Determine the [X, Y] coordinate at the center of the cell enclosing the given text.  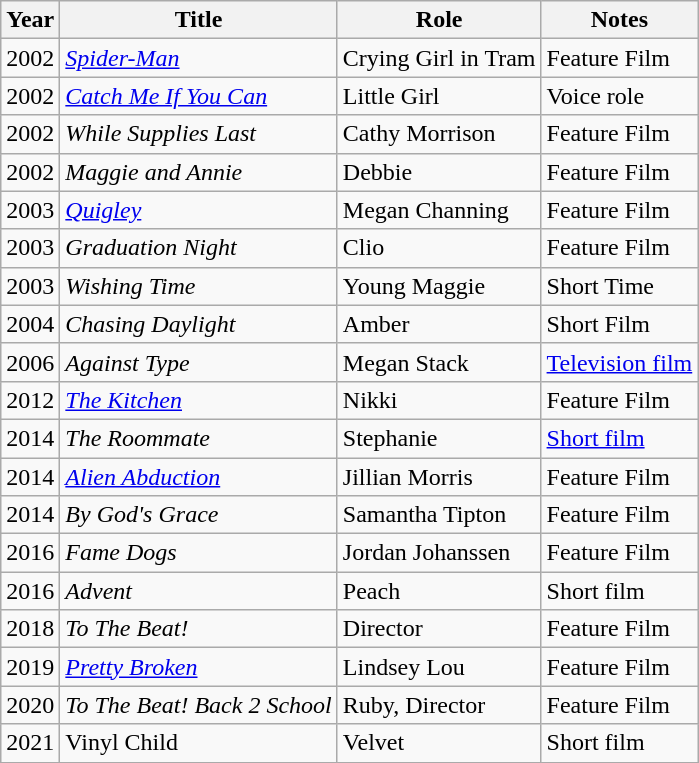
Spider-Man [198, 58]
Alien Abduction [198, 477]
Stephanie [439, 438]
Fame Dogs [198, 553]
2020 [30, 705]
Notes [620, 20]
Chasing Daylight [198, 324]
2012 [30, 400]
Quigley [198, 210]
Cathy Morrison [439, 134]
Nikki [439, 400]
Against Type [198, 362]
2021 [30, 743]
Maggie and Annie [198, 172]
2019 [30, 667]
Crying Girl in Tram [439, 58]
2004 [30, 324]
Young Maggie [439, 286]
Pretty Broken [198, 667]
Role [439, 20]
Lindsey Lou [439, 667]
Director [439, 629]
Clio [439, 248]
To The Beat! [198, 629]
Advent [198, 591]
Wishing Time [198, 286]
The Roommate [198, 438]
Title [198, 20]
Debbie [439, 172]
Velvet [439, 743]
Samantha Tipton [439, 515]
Ruby, Director [439, 705]
While Supplies Last [198, 134]
Television film [620, 362]
The Kitchen [198, 400]
To The Beat! Back 2 School [198, 705]
Amber [439, 324]
By God's Grace [198, 515]
2006 [30, 362]
Short Film [620, 324]
Jordan Johanssen [439, 553]
2018 [30, 629]
Peach [439, 591]
Megan Channing [439, 210]
Megan Stack [439, 362]
Little Girl [439, 96]
Vinyl Child [198, 743]
Catch Me If You Can [198, 96]
Voice role [620, 96]
Graduation Night [198, 248]
Jillian Morris [439, 477]
Year [30, 20]
Short Time [620, 286]
